Output the (X, Y) coordinate of the center of the cell containing the given text.  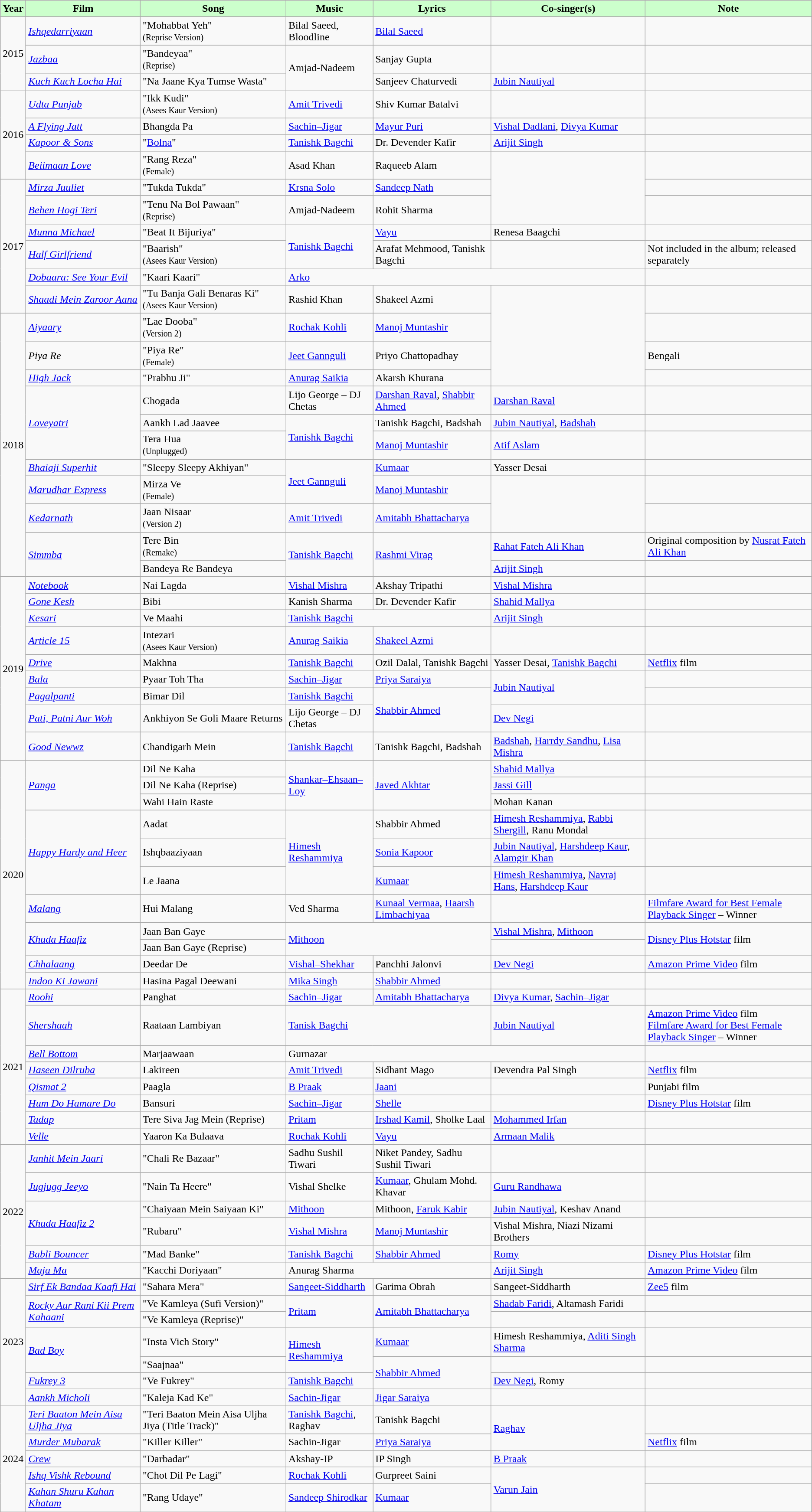
Jaan Ban Gaye (213, 931)
Roohi (83, 997)
Rahat Fateh Ali Khan (568, 546)
"Kaari Kaari" (213, 277)
Renesa Baagchi (568, 232)
Hasina Pagal Deewani (213, 980)
Dobaara: See Your Evil (83, 277)
Tere Siva Jag Mein (Reprise) (213, 1120)
Jaan Ban Gaye (Reprise) (213, 947)
Mirza Juuliet (83, 187)
2018 (13, 445)
Tadap (83, 1120)
Wahi Hain Raste (213, 802)
Note (728, 9)
Haseen Dilruba (83, 1070)
Maja Ma (83, 1270)
Babli Bouncer (83, 1254)
Priyo Chattopadhay (432, 356)
A Flying Jatt (83, 126)
Piya Re (83, 356)
Bell Bottom (83, 1054)
"Tenu Na Bol Pawaan" (Reprise) (213, 210)
2023 (13, 1342)
Shelle (432, 1103)
"Darbadar" (213, 1459)
"Sahara Mera" (213, 1287)
Song (213, 9)
Aankh Micholi (83, 1398)
Rashid Khan (329, 299)
Shiv Kumar Batalvi (432, 104)
Jaan Nisaar (Version 2) (213, 518)
Fukrey 3 (83, 1381)
Beiimaan Love (83, 165)
High Jack (83, 378)
Vishal Mishra, Mithoon (568, 931)
2024 (13, 1459)
Kahan Shuru Kahan Khatam (83, 1498)
Rashmi Virag (432, 554)
Panga (83, 785)
Marjaawaan (213, 1054)
Bengali (728, 356)
Armaan Malik (568, 1136)
IP Singh (432, 1459)
Tanishk Bagchi, Raghav (329, 1420)
2015 (13, 53)
Khuda Haafiz (83, 939)
Akshay-IP (329, 1459)
Vishal Shelke (329, 1186)
"Chaiyaan Mein Saiyaan Ki" (213, 1209)
Film (83, 9)
Gurpreet Saini (432, 1475)
"Kaleja Kad Ke" (213, 1398)
Rohit Sharma (432, 210)
Article 15 (83, 640)
Happy Hardy and Heer (83, 852)
Jigar Saraiya (432, 1398)
Chogada (213, 401)
Divya Kumar, Sachin–Jigar (568, 997)
Jubin Nautiyal, Badshah (568, 423)
Bala (83, 679)
"Rubaru" (213, 1231)
"Ve Kamleya (Sufi Version)" (213, 1303)
"Insta Vich Story" (213, 1342)
Mohammed Irfan (568, 1120)
"Ve Fukrey" (213, 1381)
"Beat It Bijuriya" (213, 232)
Shaadi Mein Zaroor Aana (83, 299)
Sirf Ek Bandaa Kaafi Hai (83, 1287)
Pati, Patni Aur Woh (83, 718)
"Tu Banja Gali Benaras Ki"(Asees Kaur Version) (213, 299)
Drive (83, 663)
Asad Khan (329, 165)
2020 (13, 875)
Vishal Dadlani, Divya Kumar (568, 126)
Nai Lagda (213, 585)
"Bolna" (213, 143)
Loveyatri (83, 423)
"Baarish" (Asees Kaur Version) (213, 254)
Bibi (213, 601)
Aiyaary (83, 328)
Sidhant Mago (432, 1070)
Tera Hua (Unplugged) (213, 445)
"Ve Kamleya (Reprise)" (213, 1320)
Bansuri (213, 1103)
Kedarnath (83, 518)
"Na Jaane Kya Tumse Wasta" (213, 82)
Himesh Reshammiya, Navraj Hans, Harshdeep Kaur (568, 880)
2019 (13, 669)
Yasser Desai (568, 467)
Darshan Raval, Shabbir Ahmed (432, 401)
Mirza Ve(Female) (213, 490)
Shankar–Ehsaan–Loy (329, 785)
Malang (83, 909)
Vishal–Shekhar (329, 964)
Badshah, Harrdy Sandhu, Lisa Mishra (568, 747)
Marudhar Express (83, 490)
Krsna Solo (329, 187)
Makhna (213, 663)
Not included in the album; released separately (728, 254)
Devendra Pal Singh (568, 1070)
Javed Akhtar (432, 785)
"Killer Killer" (213, 1442)
"Prabhu Ji" (213, 378)
Atif Aslam (568, 445)
Ved Sharma (329, 909)
Bandeya Re Bandeya (213, 568)
"Piya Re"(Female) (213, 356)
Mohan Kanan (568, 802)
Gurnazar (465, 1054)
"Mohabbat Yeh" (Reprise Version) (213, 31)
Intezari (Asees Kaur Version) (213, 640)
Sadhu Sushil Tiwari (329, 1159)
Arafat Mehmood, Tanishk Bagchi (432, 254)
Velle (83, 1136)
Chandigarh Mein (213, 747)
Sandeep Shirodkar (329, 1498)
Anurag Sharma (389, 1270)
Deedar De (213, 964)
Ishqedarriyaan (83, 31)
Kumaar, Ghulam Mohd. Khavar (432, 1186)
Shershaah (83, 1025)
Jazbaa (83, 59)
Raghav (568, 1428)
"Tukda Tukda" (213, 187)
Crew (83, 1459)
Kuch Kuch Locha Hai (83, 82)
Bilal Saeed, Bloodline (329, 31)
Teri Baaton Mein Aisa Uljha Jiya (83, 1420)
Notebook (83, 585)
Niket Pandey, Sadhu Sushil Tiwari (432, 1159)
Chhalaang (83, 964)
Simmba (83, 554)
Udta Punjab (83, 104)
Mithoon, Faruk Kabir (432, 1209)
Co-singer(s) (568, 9)
Jugjugg Jeeyo (83, 1186)
Sonia Kapoor (432, 852)
Mika Singh (329, 980)
"Teri Baaton Mein Aisa Uljha Jiya (Title Track)" (213, 1420)
Ozil Dalal, Tanishk Bagchi (432, 663)
Khuda Haafiz 2 (83, 1223)
Garima Obrah (432, 1287)
Janhit Mein Jaari (83, 1159)
Half Girlfriend (83, 254)
"Sleepy Sleepy Akhiyan" (213, 467)
Raataan Lambiyan (213, 1025)
Ve Maahi (213, 618)
Sanjay Gupta (432, 59)
Bimar Dil (213, 696)
Aankh Lad Jaavee (213, 423)
Ankhiyon Se Goli Maare Returns (213, 718)
Romy (568, 1254)
Pyaar Toh Tha (213, 679)
Yasser Desai, Tanishk Bagchi (568, 663)
Vishal Mishra, Niazi Nizami Brothers (568, 1231)
Darshan Raval (568, 401)
Munna Michael (83, 232)
"Rang Reza" (Female) (213, 165)
"Lae Dooba"(Version 2) (213, 328)
Akarsh Khurana (432, 378)
Zee5 film (728, 1287)
"Chali Re Bazaar" (213, 1159)
Jassi Gill (568, 785)
Original composition by Nusrat Fateh Ali Khan (728, 546)
Tanisk Bagchi (389, 1025)
Good Newwz (83, 747)
"Chot Dil Pe Lagi" (213, 1475)
Hui Malang (213, 909)
"Bandeyaa" (Reprise) (213, 59)
Panghat (213, 997)
Hum Do Hamare Do (83, 1103)
Qismat 2 (83, 1087)
Kunaal Vermaa, Haarsh Limbachiyaa (432, 909)
Le Jaana (213, 880)
Music (329, 9)
Yaaron Ka Bulaava (213, 1136)
Kesari (83, 618)
Lyrics (432, 9)
Year (13, 9)
Ishq Vishk Rebound (83, 1475)
Filmfare Award for Best Female Playback Singer – Winner (728, 909)
Bad Boy (83, 1350)
Raqueeb Alam (432, 165)
Gone Kesh (83, 601)
2022 (13, 1212)
Jubin Nautiyal, Keshav Anand (568, 1209)
Guru Randhawa (568, 1186)
2021 (13, 1067)
Behen Hogi Teri (83, 210)
Himesh Reshammiya, Rabbi Shergill, Ranu Mondal (568, 824)
2017 (13, 246)
Jubin Nautiyal, Harshdeep Kaur, Alamgir Khan (568, 852)
Irshad Kamil, Sholke Laal (432, 1120)
Rocky Aur Rani Kii Prem Kahaani (83, 1311)
Mayur Puri (432, 126)
Kanish Sharma (329, 601)
"Ikk Kudi"(Asees Kaur Version) (213, 104)
2016 (13, 134)
Panchhi Jalonvi (432, 964)
Bhangda Pa (213, 126)
Lakireen (213, 1070)
Dil Ne Kaha (Reprise) (213, 785)
"Nain Ta Heere" (213, 1186)
Sanjeev Chaturvedi (432, 82)
Bhaiaji Superhit (83, 467)
"Kacchi Doriyaan" (213, 1270)
Punjabi film (728, 1087)
Dil Ne Kaha (213, 769)
"Saajnaa" (213, 1365)
Arko (465, 277)
"Mad Banke" (213, 1254)
Akshay Tripathi (432, 585)
Varun Jain (568, 1489)
Shadab Faridi, Altamash Faridi (568, 1303)
Paagla (213, 1087)
Amazon Prime Video filmFilmfare Award for Best Female Playback Singer – Winner (728, 1025)
Bilal Saeed (432, 31)
Ishqbaaziyaan (213, 852)
Dev Negi, Romy (568, 1381)
Kapoor & Sons (83, 143)
"Rang Udaye" (213, 1498)
Sandeep Nath (432, 187)
Aadat (213, 824)
Tere Bin(Remake) (213, 546)
Pagalpanti (83, 696)
Murder Mubarak (83, 1442)
Jaani (432, 1087)
Indoo Ki Jawani (83, 980)
Himesh Reshammiya, Aditi Singh Sharma (568, 1342)
